Output the [X, Y] coordinate of the center of the cell containing the given text.  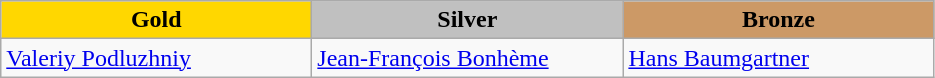
Hans Baumgartner [778, 58]
Valeriy Podluzhniy [156, 58]
Silver [468, 20]
Bronze [778, 20]
Gold [156, 20]
Jean-François Bonhème [468, 58]
